For the text-containing cell, return its midpoint in (x, y) coordinate format. 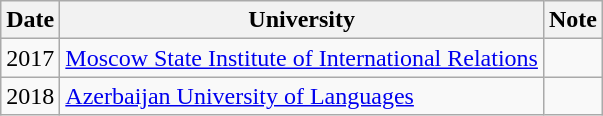
Note (572, 20)
2018 (30, 96)
Date (30, 20)
Azerbaijan University of Languages (302, 96)
2017 (30, 58)
Moscow State Institute of International Relations (302, 58)
University (302, 20)
